Find where the given text appears and provide that cell's center as (X, Y) coordinate. 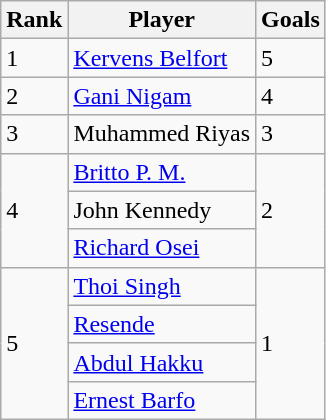
Muhammed Riyas (162, 134)
John Kennedy (162, 210)
Player (162, 20)
Goals (291, 20)
Richard Osei (162, 248)
Abdul Hakku (162, 362)
Thoi Singh (162, 286)
Kervens Belfort (162, 58)
Ernest Barfo (162, 400)
Rank (34, 20)
Resende (162, 324)
Gani Nigam (162, 96)
Britto P. M. (162, 172)
